Extract the [x, y] coordinate from the center of the cell holding the provided text.  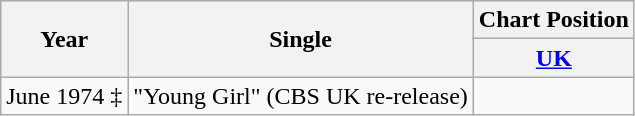
Year [64, 39]
Chart Position [554, 20]
UK [554, 58]
"Young Girl" (CBS UK re-release) [301, 96]
Single [301, 39]
June 1974 ‡ [64, 96]
